Provide the [x, y] coordinate of the cell's center where the given text is located.  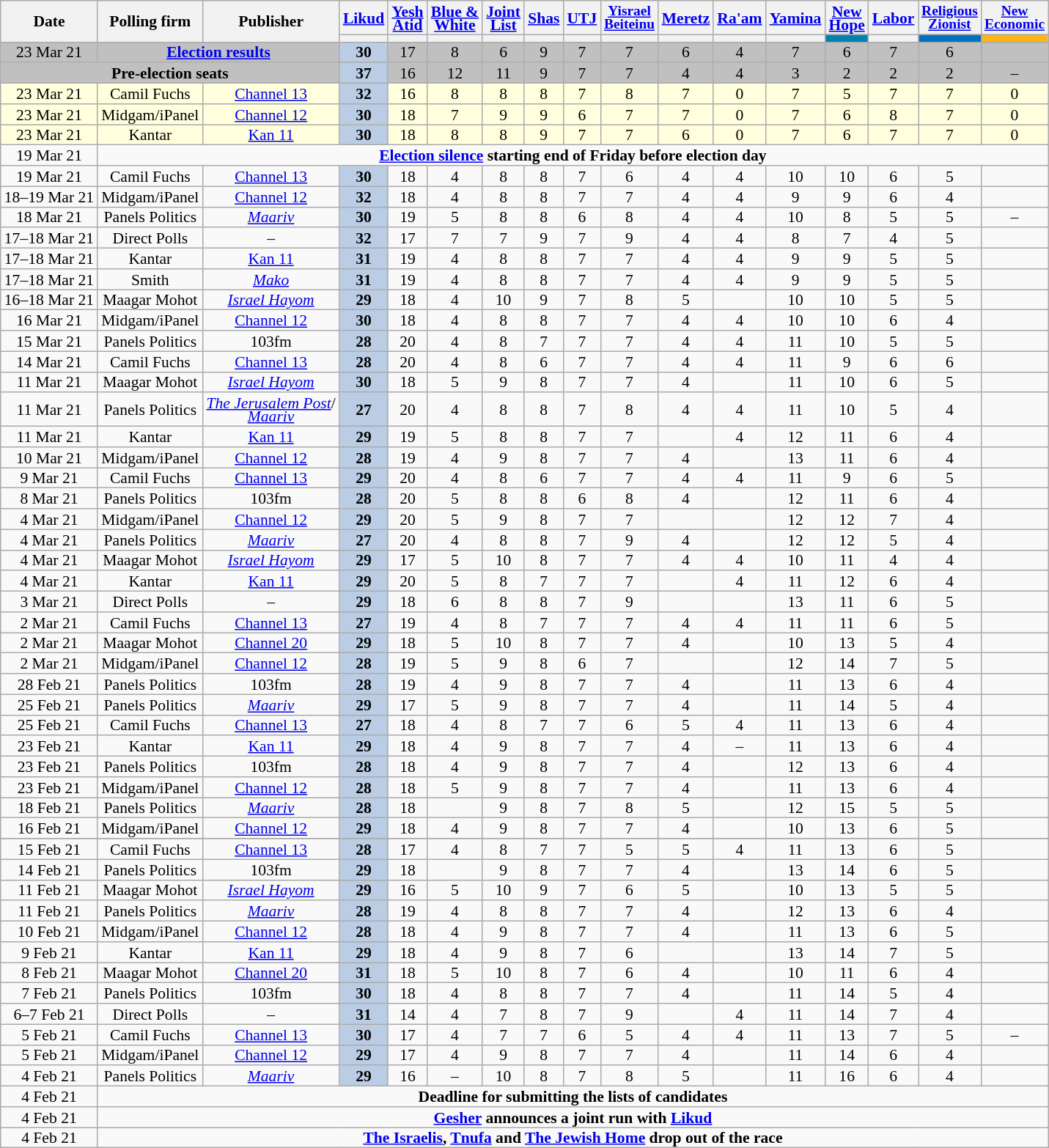
18 Feb 21 [49, 808]
9 Feb 21 [49, 952]
15 Feb 21 [49, 849]
Deadline for submitting the lists of candidates [573, 1097]
NewHope [846, 18]
ReligiousZionist [949, 18]
Ra'am [739, 18]
6–7 Feb 21 [49, 1014]
3 Mar 21 [49, 602]
Gesher announces a joint run with Likud [573, 1117]
NewEconomic [1015, 18]
3 [796, 73]
Election silence starting end of Friday before election day [573, 155]
Labor [894, 18]
18–19 Mar 21 [49, 196]
Pre-election seats [170, 73]
Publisher [270, 21]
10 Feb 21 [49, 932]
8 Mar 21 [49, 498]
Election results [218, 52]
The Jerusalem Post/Maariv [270, 410]
37 [364, 73]
16 Mar 21 [49, 320]
10 Mar 21 [49, 457]
16–18 Mar 21 [49, 300]
16 Feb 21 [49, 828]
15 Mar 21 [49, 341]
14 Mar 21 [49, 361]
Yamina [796, 18]
YeshAtid [408, 18]
The Israelis, Tnufa and The Jewish Home drop out of the race [573, 1138]
15 [846, 808]
Meretz [686, 18]
Smith [150, 279]
Shas [544, 18]
7 Feb 21 [49, 993]
JointList [503, 18]
UTJ [582, 18]
Date [49, 21]
Polling firm [150, 21]
YisraelBeiteinu [629, 18]
9 Mar 21 [49, 478]
Likud [364, 18]
14 Feb 21 [49, 869]
8 Feb 21 [49, 973]
18 Mar 21 [49, 217]
28 Feb 21 [49, 684]
Blue &White [454, 18]
Mako [270, 279]
